Extract the (X, Y) coordinate from the center of the cell holding the provided text.  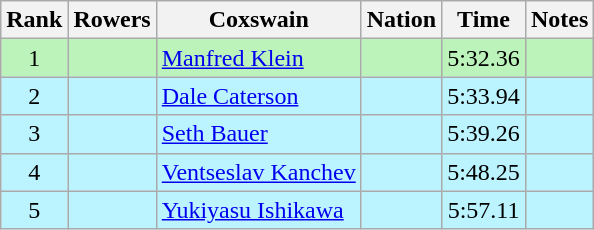
5 (34, 210)
Time (484, 20)
5:57.11 (484, 210)
Rowers (112, 20)
Dale Caterson (258, 96)
Yukiyasu Ishikawa (258, 210)
5:33.94 (484, 96)
3 (34, 134)
5:32.36 (484, 58)
5:39.26 (484, 134)
2 (34, 96)
Manfred Klein (258, 58)
Coxswain (258, 20)
1 (34, 58)
4 (34, 172)
Seth Bauer (258, 134)
Ventseslav Kanchev (258, 172)
Nation (401, 20)
Rank (34, 20)
Notes (559, 20)
5:48.25 (484, 172)
